Determine the [X, Y] coordinate at the center of the cell enclosing the given text.  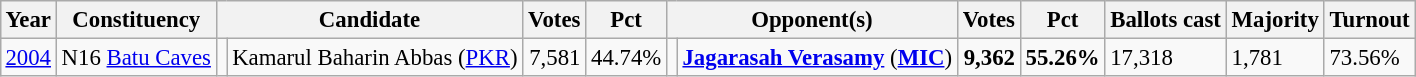
Jagarasah Verasamy (MIC) [817, 57]
73.56% [1370, 57]
Year [28, 20]
Majority [1275, 20]
Candidate [370, 20]
44.74% [626, 57]
Constituency [136, 20]
9,362 [988, 57]
55.26% [1062, 57]
Opponent(s) [812, 20]
7,581 [554, 57]
Kamarul Baharin Abbas (PKR) [375, 57]
Ballots cast [1166, 20]
2004 [28, 57]
Turnout [1370, 20]
N16 Batu Caves [136, 57]
17,318 [1166, 57]
1,781 [1275, 57]
